Locate the cell with the specified text and output its (x, y) center coordinate. 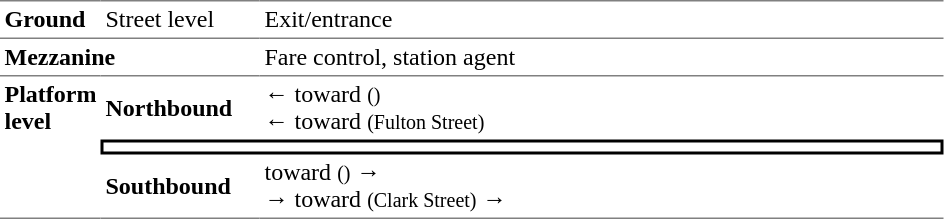
Street level (180, 19)
Mezzanine (130, 57)
Ground (50, 19)
Fare control, station agent (602, 57)
Southbound (180, 186)
← toward ()← toward (Fulton Street) (602, 107)
Northbound (180, 107)
Exit/entrance (602, 19)
toward () →→ toward (Clark Street) → (602, 186)
Platform level (50, 147)
